Find where the given text appears and provide that cell's center as [x, y] coordinate. 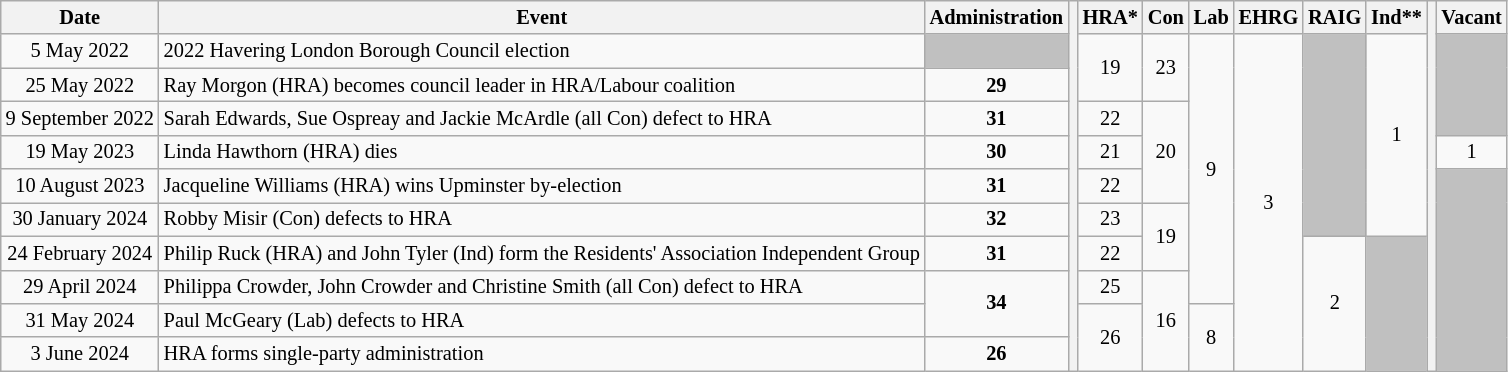
Lab [1212, 17]
24 February 2024 [80, 253]
Ind** [1396, 17]
Administration [996, 17]
19 May 2023 [80, 152]
HRA forms single-party administration [542, 354]
34 [996, 304]
Robby Misir (Con) defects to HRA [542, 219]
8 [1212, 336]
Ray Morgon (HRA) becomes council leader in HRA/Labour coalition [542, 85]
21 [1110, 152]
32 [996, 219]
Con [1166, 17]
Philip Ruck (HRA) and John Tyler (Ind) form the Residents' Association Independent Group [542, 253]
3 [1269, 202]
HRA* [1110, 17]
Jacqueline Williams (HRA) wins Upminster by-election [542, 186]
2022 Havering London Borough Council election [542, 51]
10 August 2023 [80, 186]
Philippa Crowder, John Crowder and Christine Smith (all Con) defect to HRA [542, 287]
9 [1212, 168]
Linda Hawthorn (HRA) dies [542, 152]
29 [996, 85]
Event [542, 17]
25 May 2022 [80, 85]
EHRG [1269, 17]
16 [1166, 320]
31 May 2024 [80, 320]
Date [80, 17]
9 September 2022 [80, 118]
20 [1166, 152]
30 [996, 152]
Sarah Edwards, Sue Ospreay and Jackie McArdle (all Con) defect to HRA [542, 118]
Paul McGeary (Lab) defects to HRA [542, 320]
25 [1110, 287]
2 [1334, 304]
3 June 2024 [80, 354]
5 May 2022 [80, 51]
RAIG [1334, 17]
30 January 2024 [80, 219]
29 April 2024 [80, 287]
Vacant [1472, 17]
